Find where the given text appears and provide that cell's center as (X, Y) coordinate. 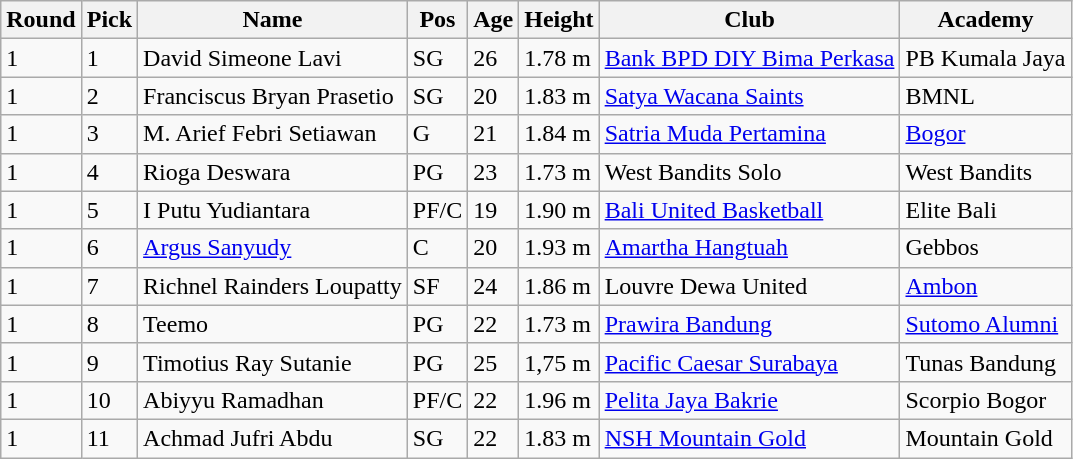
Pos (437, 20)
1.93 m (559, 248)
Pacific Caesar Surabaya (750, 362)
26 (494, 58)
1.90 m (559, 210)
Pelita Jaya Bakrie (750, 400)
Argus Sanyudy (273, 248)
Age (494, 20)
West Bandits (986, 172)
SF (437, 286)
11 (109, 438)
M. Arief Febri Setiawan (273, 134)
Ambon (986, 286)
Name (273, 20)
Bank BPD DIY Bima Perkasa (750, 58)
Tunas Bandung (986, 362)
Gebbos (986, 248)
2 (109, 96)
Timotius Ray Sutanie (273, 362)
C (437, 248)
1.96 m (559, 400)
Height (559, 20)
Bogor (986, 134)
Satya Wacana Saints (750, 96)
Franciscus Bryan Prasetio (273, 96)
Richnel Rainders Loupatty (273, 286)
PB Kumala Jaya (986, 58)
5 (109, 210)
19 (494, 210)
Pick (109, 20)
Elite Bali (986, 210)
G (437, 134)
1,75 m (559, 362)
1.78 m (559, 58)
8 (109, 324)
3 (109, 134)
Amartha Hangtuah (750, 248)
9 (109, 362)
1.84 m (559, 134)
1.86 m (559, 286)
Achmad Jufri Abdu (273, 438)
7 (109, 286)
Prawira Bandung (750, 324)
David Simeone Lavi (273, 58)
10 (109, 400)
Mountain Gold (986, 438)
4 (109, 172)
Teemo (273, 324)
Abiyyu Ramadhan (273, 400)
Louvre Dewa United (750, 286)
NSH Mountain Gold (750, 438)
Satria Muda Pertamina (750, 134)
24 (494, 286)
Academy (986, 20)
21 (494, 134)
6 (109, 248)
Round (41, 20)
Scorpio Bogor (986, 400)
25 (494, 362)
Sutomo Alumni (986, 324)
Bali United Basketball (750, 210)
West Bandits Solo (750, 172)
BMNL (986, 96)
Rioga Deswara (273, 172)
I Putu Yudiantara (273, 210)
23 (494, 172)
Club (750, 20)
